Return the [X, Y] coordinate for the center point of the cell that contains the specified text.  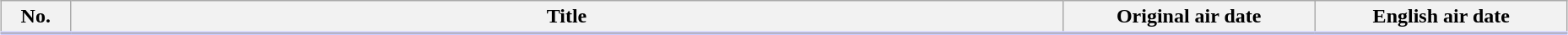
No. [35, 17]
Original air date [1188, 17]
English air date [1441, 17]
Title [567, 17]
